Extract the [x, y] coordinate from the center of the cell holding the provided text.  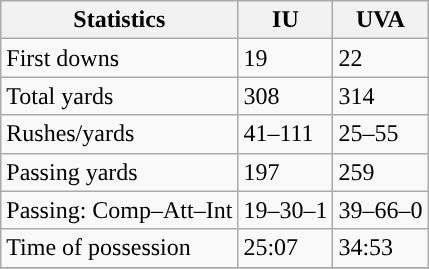
First downs [120, 58]
Total yards [120, 96]
308 [286, 96]
39–66–0 [380, 210]
19 [286, 58]
25:07 [286, 248]
Time of possession [120, 248]
197 [286, 172]
Rushes/yards [120, 134]
259 [380, 172]
19–30–1 [286, 210]
25–55 [380, 134]
34:53 [380, 248]
IU [286, 20]
22 [380, 58]
Passing yards [120, 172]
Passing: Comp–Att–Int [120, 210]
UVA [380, 20]
Statistics [120, 20]
41–111 [286, 134]
314 [380, 96]
